Find where the given text appears and provide that cell's center as (x, y) coordinate. 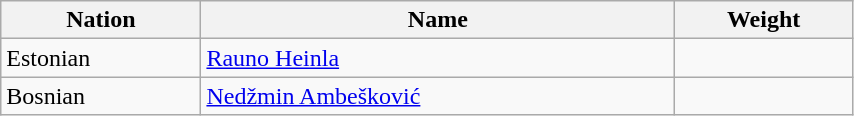
Rauno Heinla (438, 58)
Bosnian (101, 96)
Estonian (101, 58)
Weight (764, 20)
Nation (101, 20)
Nedžmin Ambešković (438, 96)
Name (438, 20)
